For the text-containing cell, return its midpoint in (x, y) coordinate format. 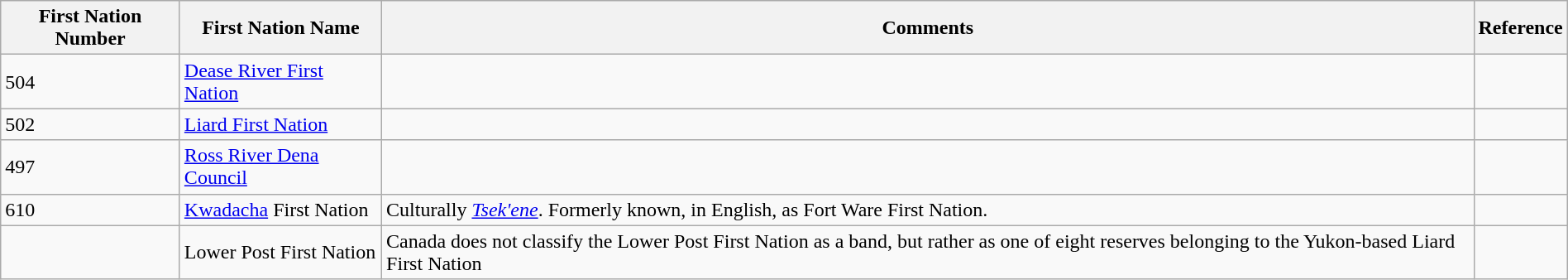
First Nation Number (91, 28)
610 (91, 210)
Dease River First Nation (280, 81)
Ross River Dena Council (280, 167)
Comments (928, 28)
504 (91, 81)
Lower Post First Nation (280, 252)
Canada does not classify the Lower Post First Nation as a band, but rather as one of eight reserves belonging to the Yukon-based Liard First Nation (928, 252)
502 (91, 124)
Culturally Tsek'ene. Formerly known, in English, as Fort Ware First Nation. (928, 210)
Reference (1520, 28)
497 (91, 167)
First Nation Name (280, 28)
Kwadacha First Nation (280, 210)
Liard First Nation (280, 124)
